Determine the [X, Y] coordinate at the center of the cell enclosing the given text.  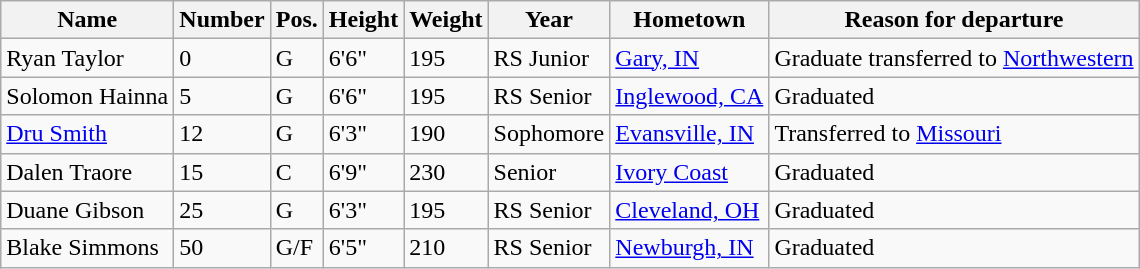
G/F [296, 248]
Graduate transferred to Northwestern [954, 58]
Evansville, IN [690, 134]
Inglewood, CA [690, 96]
210 [446, 248]
Gary, IN [690, 58]
Reason for departure [954, 20]
Cleveland, OH [690, 210]
Sophomore [549, 134]
Solomon Hainna [88, 96]
Dalen Traore [88, 172]
6'9" [363, 172]
Transferred to Missouri [954, 134]
50 [222, 248]
190 [446, 134]
Height [363, 20]
Duane Gibson [88, 210]
Senior [549, 172]
Year [549, 20]
5 [222, 96]
C [296, 172]
Newburgh, IN [690, 248]
0 [222, 58]
RS Junior [549, 58]
230 [446, 172]
12 [222, 134]
Ivory Coast [690, 172]
Blake Simmons [88, 248]
Dru Smith [88, 134]
Pos. [296, 20]
15 [222, 172]
Number [222, 20]
Name [88, 20]
25 [222, 210]
Weight [446, 20]
Ryan Taylor [88, 58]
6'5" [363, 248]
Hometown [690, 20]
